Scan for the cell matching the given text and deliver its (x, y) coordinate at center. 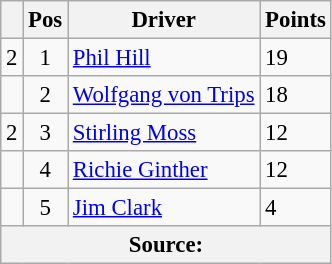
5 (46, 208)
1 (46, 58)
Wolfgang von Trips (164, 95)
18 (296, 95)
Jim Clark (164, 208)
Richie Ginther (164, 170)
Driver (164, 20)
Phil Hill (164, 58)
Pos (46, 20)
19 (296, 58)
Source: (166, 245)
Points (296, 20)
3 (46, 133)
Stirling Moss (164, 133)
